From the cell containing the given text, extract its center point as [x, y] coordinate. 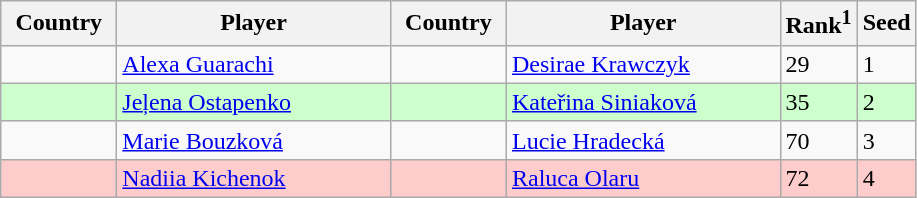
Jeļena Ostapenko [254, 102]
Rank1 [818, 24]
Desirae Krawczyk [643, 64]
3 [886, 140]
72 [818, 178]
Raluca Olaru [643, 178]
Nadiia Kichenok [254, 178]
29 [818, 64]
35 [818, 102]
Marie Bouzková [254, 140]
2 [886, 102]
1 [886, 64]
70 [818, 140]
Alexa Guarachi [254, 64]
Seed [886, 24]
Lucie Hradecká [643, 140]
Kateřina Siniaková [643, 102]
4 [886, 178]
